Extract the [X, Y] coordinate from the center of the cell holding the provided text.  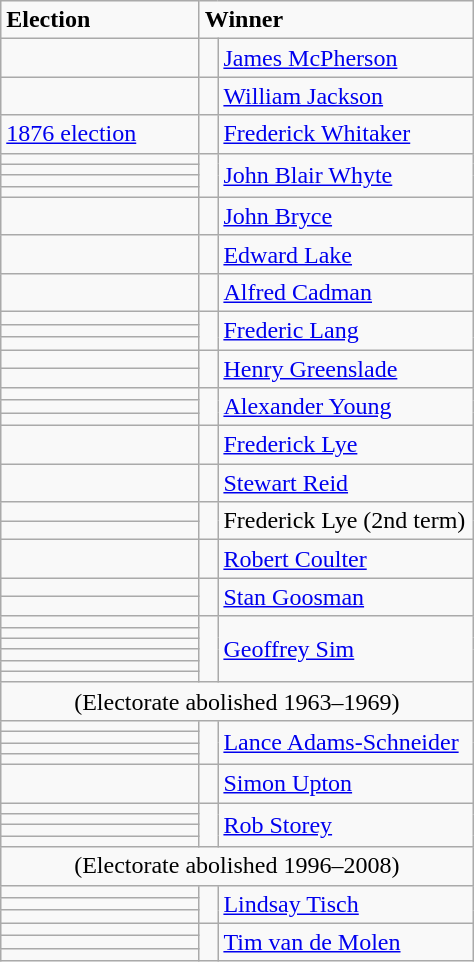
Alexander Young [346, 407]
Frederic Lang [346, 330]
Frederick Whitaker [346, 134]
John Bryce [346, 216]
Rob Storey [346, 825]
Alfred Cadman [346, 292]
Edward Lake [346, 254]
Robert Coulter [346, 559]
Henry Greenslade [346, 369]
Tim van de Molen [346, 942]
Lance Adams-Schneider [346, 742]
William Jackson [346, 96]
James McPherson [346, 58]
Frederick Lye (2nd term) [346, 521]
Frederick Lye [346, 445]
Election [100, 20]
Lindsay Tisch [346, 904]
Winner [336, 20]
(Electorate abolished 1996–2008) [237, 866]
Stewart Reid [346, 483]
Simon Upton [346, 784]
1876 election [100, 134]
Geoffrey Sim [346, 649]
(Electorate abolished 1963–1969) [237, 701]
Stan Goosman [346, 597]
John Blair Whyte [346, 175]
